Detect which cell encompasses the target text, then output its (x, y) center coordinate. 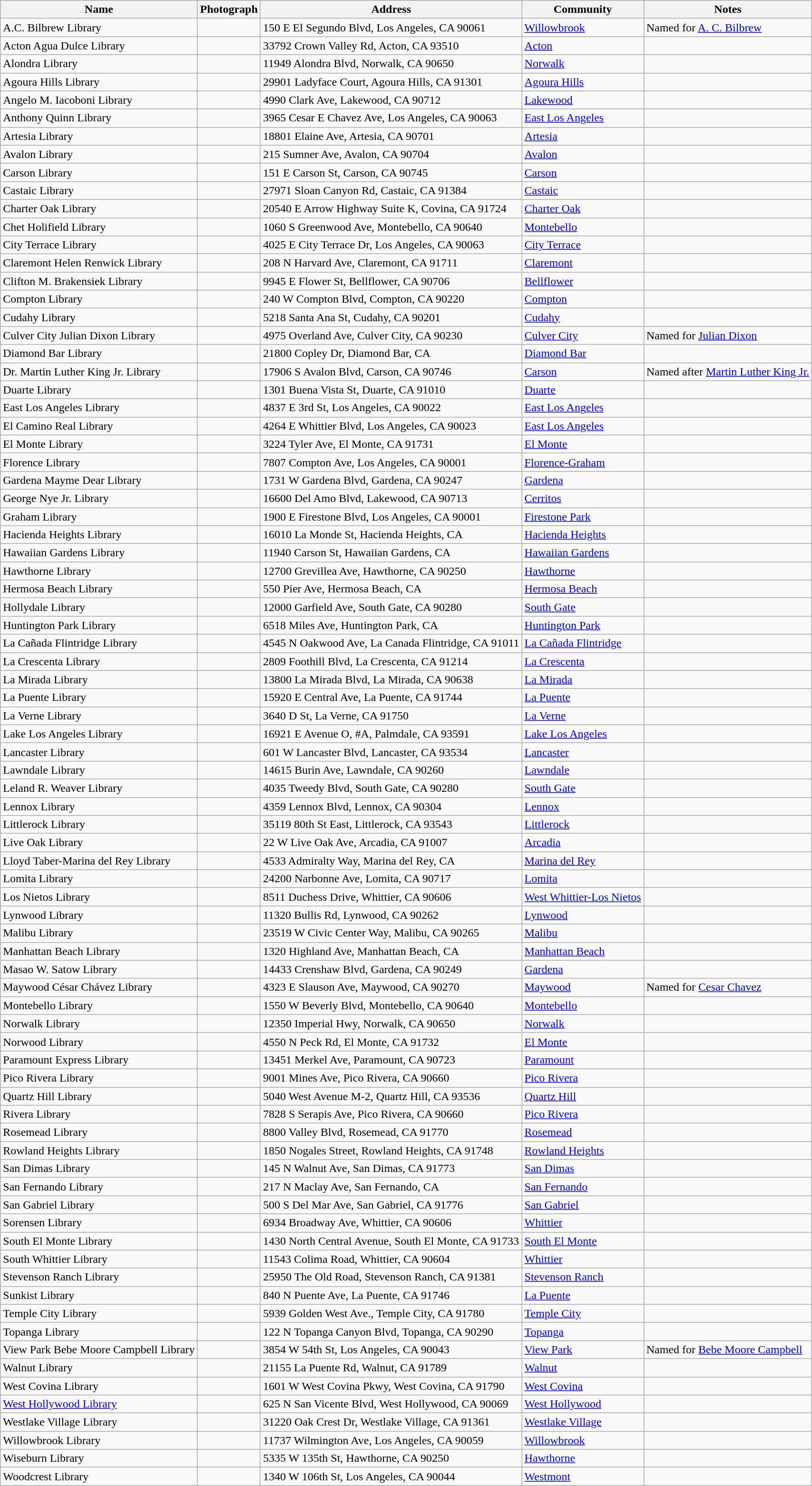
35119 80th St East, Littlerock, CA 93543 (391, 825)
Agoura Hills (583, 82)
Leland R. Weaver Library (99, 788)
12700 Grevillea Ave, Hawthorne, CA 90250 (391, 571)
Castaic Library (99, 190)
1320 Highland Ave, Manhattan Beach, CA (391, 951)
Photograph (229, 10)
27971 Sloan Canyon Rd, Castaic, CA 91384 (391, 190)
1601 W West Covina Pkwy, West Covina, CA 91790 (391, 1386)
25950 The Old Road, Stevenson Ranch, CA 91381 (391, 1277)
Lancaster (583, 752)
South El Monte (583, 1241)
Artesia Library (99, 136)
West Covina Library (99, 1386)
West Whittier-Los Nietos (583, 897)
11320 Bullis Rd, Lynwood, CA 90262 (391, 915)
Graham Library (99, 516)
3965 Cesar E Chavez Ave, Los Angeles, CA 90063 (391, 118)
La Cañada Flintridge Library (99, 643)
Named for Cesar Chavez (728, 987)
208 N Harvard Ave, Claremont, CA 91711 (391, 263)
Diamond Bar Library (99, 354)
Westlake Village (583, 1422)
Agoura Hills Library (99, 82)
22 W Live Oak Ave, Arcadia, CA 91007 (391, 843)
Littlerock Library (99, 825)
Charter Oak Library (99, 208)
21155 La Puente Rd, Walnut, CA 91789 (391, 1368)
Address (391, 10)
Hermosa Beach (583, 589)
Manhattan Beach (583, 951)
Compton Library (99, 299)
San Fernando Library (99, 1187)
Rosemead (583, 1132)
Cudahy Library (99, 317)
Alondra Library (99, 64)
Maywood (583, 987)
Lomita Library (99, 879)
Lomita (583, 879)
Los Nietos Library (99, 897)
Hawthorne Library (99, 571)
13800 La Mirada Blvd, La Mirada, CA 90638 (391, 679)
Duarte (583, 390)
Hawaiian Gardens (583, 553)
151 E Carson St, Carson, CA 90745 (391, 172)
La Puente Library (99, 698)
Acton (583, 46)
5218 Santa Ana St, Cudahy, CA 90201 (391, 317)
Claremont Helen Renwick Library (99, 263)
Topanga (583, 1331)
Hollydale Library (99, 607)
La Crescenta Library (99, 661)
Angelo M. Iacoboni Library (99, 100)
601 W Lancaster Blvd, Lancaster, CA 93534 (391, 752)
1301 Buena Vista St, Duarte, CA 91010 (391, 390)
11737 Wilmington Ave, Los Angeles, CA 90059 (391, 1440)
840 N Puente Ave, La Puente, CA 91746 (391, 1295)
Lynwood Library (99, 915)
Name (99, 10)
550 Pier Ave, Hermosa Beach, CA (391, 589)
2809 Foothill Blvd, La Crescenta, CA 91214 (391, 661)
Chet Holifield Library (99, 227)
West Hollywood Library (99, 1404)
Stevenson Ranch (583, 1277)
Rowland Heights (583, 1151)
14615 Burin Ave, Lawndale, CA 90260 (391, 770)
4323 E Slauson Ave, Maywood, CA 90270 (391, 987)
11949 Alondra Blvd, Norwalk, CA 90650 (391, 64)
Pico Rivera Library (99, 1078)
San Dimas Library (99, 1169)
3640 D St, La Verne, CA 91750 (391, 716)
Maywood César Chávez Library (99, 987)
23519 W Civic Center Way, Malibu, CA 90265 (391, 933)
Cerritos (583, 498)
Rosemead Library (99, 1132)
Notes (728, 10)
San Gabriel (583, 1205)
12000 Garfield Ave, South Gate, CA 90280 (391, 607)
4990 Clark Ave, Lakewood, CA 90712 (391, 100)
Paramount Express Library (99, 1060)
6934 Broadway Ave, Whittier, CA 90606 (391, 1223)
El Monte Library (99, 444)
City Terrace Library (99, 245)
Clifton M. Brakensiek Library (99, 281)
11543 Colima Road, Whittier, CA 90604 (391, 1259)
Norwalk Library (99, 1023)
San Gabriel Library (99, 1205)
Manhattan Beach Library (99, 951)
4975 Overland Ave, Culver City, CA 90230 (391, 335)
Carson Library (99, 172)
Hacienda Heights Library (99, 535)
Artesia (583, 136)
El Camino Real Library (99, 426)
16600 Del Amo Blvd, Lakewood, CA 90713 (391, 498)
4545 N Oakwood Ave, La Canada Flintridge, CA 91011 (391, 643)
Willowbrook Library (99, 1440)
Hermosa Beach Library (99, 589)
Lake Los Angeles Library (99, 734)
Marina del Rey (583, 861)
Florence-Graham (583, 462)
Lloyd Taber-Marina del Rey Library (99, 861)
4533 Admiralty Way, Marina del Rey, CA (391, 861)
La Mirada (583, 679)
Paramount (583, 1060)
Temple City (583, 1313)
Westlake Village Library (99, 1422)
Quartz Hill Library (99, 1096)
Acton Agua Dulce Library (99, 46)
Huntington Park (583, 625)
Castaic (583, 190)
Lakewood (583, 100)
8511 Duchess Drive, Whittier, CA 90606 (391, 897)
29901 Ladyface Court, Agoura Hills, CA 91301 (391, 82)
145 N Walnut Ave, San Dimas, CA 91773 (391, 1169)
South El Monte Library (99, 1241)
Lennox Library (99, 807)
Named for Julian Dixon (728, 335)
3854 W 54th St, Los Angeles, CA 90043 (391, 1349)
Named after Martin Luther King Jr. (728, 372)
Gardena Mayme Dear Library (99, 480)
View Park (583, 1349)
Named for A. C. Bilbrew (728, 28)
16010 La Monde St, Hacienda Heights, CA (391, 535)
12350 Imperial Hwy, Norwalk, CA 90650 (391, 1023)
Hacienda Heights (583, 535)
20540 E Arrow Highway Suite K, Covina, CA 91724 (391, 208)
4550 N Peck Rd, El Monte, CA 91732 (391, 1042)
La Verne Library (99, 716)
14433 Crenshaw Blvd, Gardena, CA 90249 (391, 969)
San Dimas (583, 1169)
1550 W Beverly Blvd, Montebello, CA 90640 (391, 1005)
Malibu (583, 933)
Diamond Bar (583, 354)
Live Oak Library (99, 843)
Hawaiian Gardens Library (99, 553)
150 E El Segundo Blvd, Los Angeles, CA 90061 (391, 28)
La Crescenta (583, 661)
East Los Angeles Library (99, 408)
6518 Miles Ave, Huntington Park, CA (391, 625)
Malibu Library (99, 933)
215 Sumner Ave, Avalon, CA 90704 (391, 154)
4359 Lennox Blvd, Lennox, CA 90304 (391, 807)
San Fernando (583, 1187)
625 N San Vicente Blvd, West Hollywood, CA 90069 (391, 1404)
Walnut (583, 1368)
33792 Crown Valley Rd, Acton, CA 93510 (391, 46)
1850 Nogales Street, Rowland Heights, CA 91748 (391, 1151)
La Cañada Flintridge (583, 643)
Compton (583, 299)
Community (583, 10)
31220 Oak Crest Dr, Westlake Village, CA 91361 (391, 1422)
Avalon Library (99, 154)
17906 S Avalon Blvd, Carson, CA 90746 (391, 372)
Firestone Park (583, 516)
Culver City Julian Dixon Library (99, 335)
1900 E Firestone Blvd, Los Angeles, CA 90001 (391, 516)
1430 North Central Avenue, South El Monte, CA 91733 (391, 1241)
Lancaster Library (99, 752)
Quartz Hill (583, 1096)
South Whittier Library (99, 1259)
16921 E Avenue O, #A, Palmdale, CA 93591 (391, 734)
240 W Compton Blvd, Compton, CA 90220 (391, 299)
George Nye Jr. Library (99, 498)
Avalon (583, 154)
Topanga Library (99, 1331)
5040 West Avenue M-2, Quartz Hill, CA 93536 (391, 1096)
Named for Bebe Moore Campbell (728, 1349)
Florence Library (99, 462)
Lake Los Angeles (583, 734)
Wiseburn Library (99, 1458)
La Verne (583, 716)
Woodcrest Library (99, 1476)
4025 E City Terrace Dr, Los Angeles, CA 90063 (391, 245)
1060 S Greenwood Ave, Montebello, CA 90640 (391, 227)
Duarte Library (99, 390)
8800 Valley Blvd, Rosemead, CA 91770 (391, 1132)
5335 W 135th St, Hawthorne, CA 90250 (391, 1458)
1731 W Gardena Blvd, Gardena, CA 90247 (391, 480)
Arcadia (583, 843)
Cudahy (583, 317)
Norwood Library (99, 1042)
Lawndale Library (99, 770)
Charter Oak (583, 208)
Lennox (583, 807)
Dr. Martin Luther King Jr. Library (99, 372)
24200 Narbonne Ave, Lomita, CA 90717 (391, 879)
Temple City Library (99, 1313)
217 N Maclay Ave, San Fernando, CA (391, 1187)
21800 Copley Dr, Diamond Bar, CA (391, 354)
Lawndale (583, 770)
West Covina (583, 1386)
La Mirada Library (99, 679)
Lynwood (583, 915)
View Park Bebe Moore Campbell Library (99, 1349)
A.C. Bilbrew Library (99, 28)
4837 E 3rd St, Los Angeles, CA 90022 (391, 408)
West Hollywood (583, 1404)
13451 Merkel Ave, Paramount, CA 90723 (391, 1060)
4035 Tweedy Blvd, South Gate, CA 90280 (391, 788)
5939 Golden West Ave., Temple City, CA 91780 (391, 1313)
18801 Elaine Ave, Artesia, CA 90701 (391, 136)
500 S Del Mar Ave, San Gabriel, CA 91776 (391, 1205)
Walnut Library (99, 1368)
9001 Mines Ave, Pico Rivera, CA 90660 (391, 1078)
9945 E Flower St, Bellflower, CA 90706 (391, 281)
Littlerock (583, 825)
3224 Tyler Ave, El Monte, CA 91731 (391, 444)
Anthony Quinn Library (99, 118)
Culver City (583, 335)
Montebello Library (99, 1005)
1340 W 106th St, Los Angeles, CA 90044 (391, 1476)
Sorensen Library (99, 1223)
City Terrace (583, 245)
15920 E Central Ave, La Puente, CA 91744 (391, 698)
Westmont (583, 1476)
Masao W. Satow Library (99, 969)
Bellflower (583, 281)
7828 S Serapis Ave, Pico Rivera, CA 90660 (391, 1114)
Claremont (583, 263)
Stevenson Ranch Library (99, 1277)
4264 E Whittier Blvd, Los Angeles, CA 90023 (391, 426)
Huntington Park Library (99, 625)
Sunkist Library (99, 1295)
122 N Topanga Canyon Blvd, Topanga, CA 90290 (391, 1331)
11940 Carson St, Hawaiian Gardens, CA (391, 553)
Rowland Heights Library (99, 1151)
7807 Compton Ave, Los Angeles, CA 90001 (391, 462)
Rivera Library (99, 1114)
